Return (X, Y) of the center of cell containing provided text 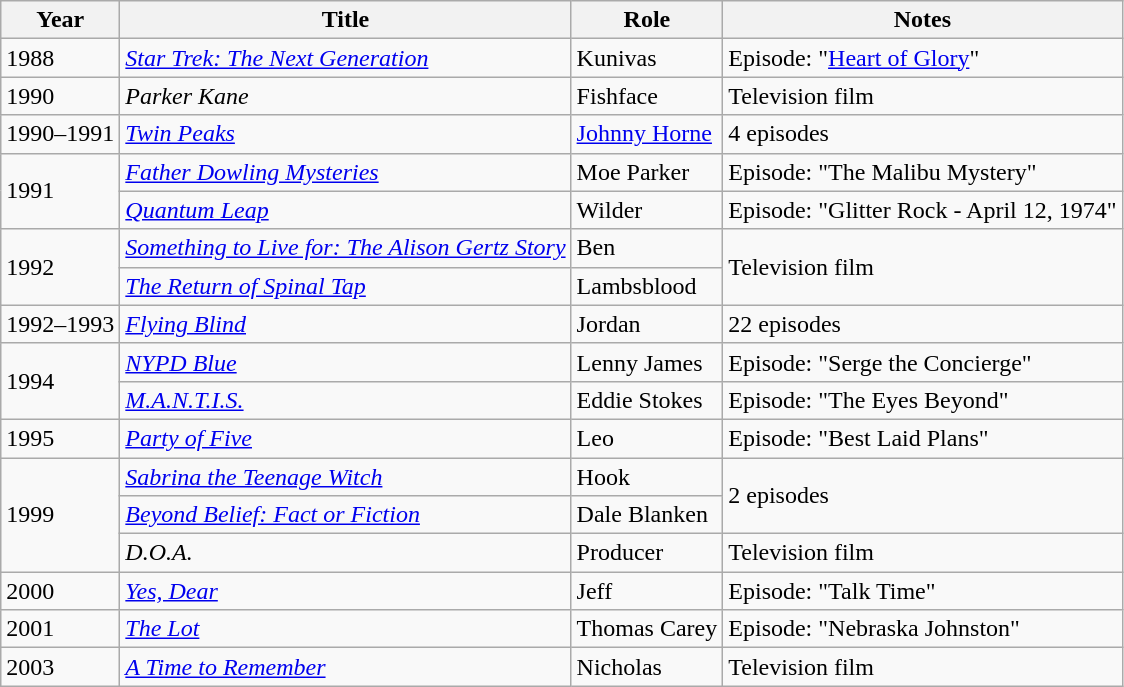
Something to Live for: The Alison Gertz Story (346, 248)
Year (60, 20)
Sabrina the Teenage Witch (346, 477)
1995 (60, 438)
Hook (647, 477)
Notes (922, 20)
1994 (60, 381)
Episode: "The Eyes Beyond" (922, 400)
Episode: "Serge the Concierge" (922, 362)
Title (346, 20)
Episode: "Glitter Rock - April 12, 1974" (922, 210)
Ben (647, 248)
M.A.N.T.I.S. (346, 400)
Quantum Leap (346, 210)
Jeff (647, 591)
1992–1993 (60, 324)
Episode: "The Malibu Mystery" (922, 172)
Father Dowling Mysteries (346, 172)
1988 (60, 58)
1990–1991 (60, 134)
Lenny James (647, 362)
Producer (647, 553)
2003 (60, 667)
Thomas Carey (647, 629)
Episode: "Nebraska Johnston" (922, 629)
Wilder (647, 210)
2000 (60, 591)
Flying Blind (346, 324)
2001 (60, 629)
Kunivas (647, 58)
Johnny Horne (647, 134)
Jordan (647, 324)
Episode: "Best Laid Plans" (922, 438)
4 episodes (922, 134)
2 episodes (922, 496)
Fishface (647, 96)
Lambsblood (647, 286)
Party of Five (346, 438)
Yes, Dear (346, 591)
The Lot (346, 629)
Star Trek: The Next Generation (346, 58)
Episode: "Heart of Glory" (922, 58)
Eddie Stokes (647, 400)
Parker Kane (346, 96)
The Return of Spinal Tap (346, 286)
1999 (60, 515)
Episode: "Talk Time" (922, 591)
Dale Blanken (647, 515)
A Time to Remember (346, 667)
Nicholas (647, 667)
Leo (647, 438)
NYPD Blue (346, 362)
Role (647, 20)
1991 (60, 191)
D.O.A. (346, 553)
1990 (60, 96)
Twin Peaks (346, 134)
Moe Parker (647, 172)
1992 (60, 267)
Beyond Belief: Fact or Fiction (346, 515)
22 episodes (922, 324)
